Provide the (x, y) coordinate of the cell's center where the given text is located.  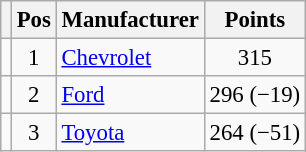
3 (34, 133)
315 (254, 58)
Pos (34, 20)
296 (−19) (254, 95)
264 (−51) (254, 133)
Manufacturer (130, 20)
2 (34, 95)
Points (254, 20)
Chevrolet (130, 58)
Toyota (130, 133)
Ford (130, 95)
1 (34, 58)
